For the text-containing cell, return its midpoint in [x, y] coordinate format. 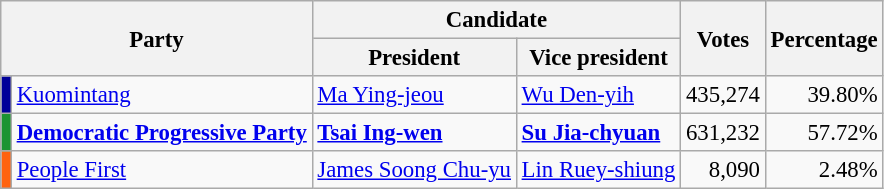
Kuomintang [162, 95]
2.48% [824, 170]
Lin Ruey-shiung [598, 170]
Wu Den-yih [598, 95]
435,274 [724, 95]
Vice president [598, 58]
8,090 [724, 170]
Su Jia-chyuan [598, 133]
Party [156, 38]
39.80% [824, 95]
People First [162, 170]
Ma Ying-jeou [414, 95]
Democratic Progressive Party [162, 133]
James Soong Chu-yu [414, 170]
Percentage [824, 38]
631,232 [724, 133]
Candidate [496, 20]
Tsai Ing-wen [414, 133]
Votes [724, 38]
President [414, 58]
57.72% [824, 133]
